Return the (X, Y) coordinate for the center point of the cell that contains the specified text.  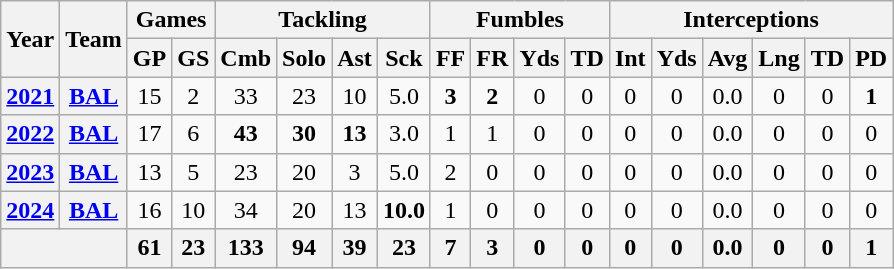
Solo (304, 58)
133 (246, 248)
43 (246, 134)
2024 (30, 210)
10.0 (404, 210)
FF (450, 58)
GP (149, 58)
15 (149, 96)
34 (246, 210)
94 (304, 248)
Games (170, 20)
33 (246, 96)
Tackling (323, 20)
2022 (30, 134)
Lng (779, 58)
Fumbles (520, 20)
17 (149, 134)
3.0 (404, 134)
30 (304, 134)
Interceptions (750, 20)
5 (194, 172)
Sck (404, 58)
FR (492, 58)
Ast (355, 58)
Avg (728, 58)
Int (630, 58)
7 (450, 248)
Team (94, 39)
2023 (30, 172)
GS (194, 58)
61 (149, 248)
2021 (30, 96)
PD (872, 58)
Year (30, 39)
6 (194, 134)
39 (355, 248)
16 (149, 210)
Cmb (246, 58)
